Locate the cell with the specified text and output its [x, y] center coordinate. 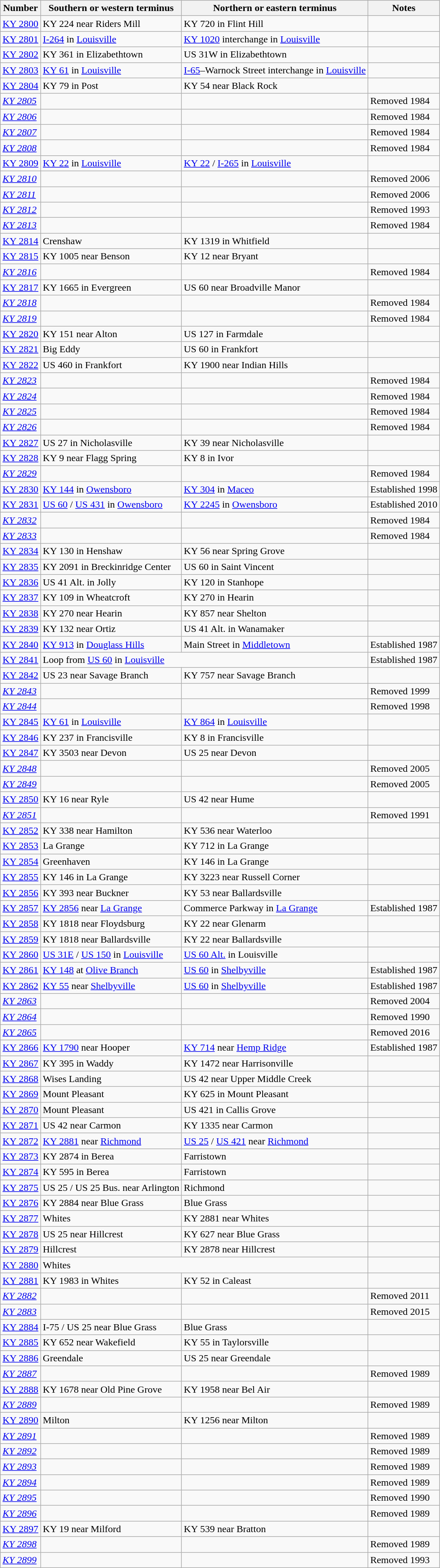
KY 3503 near Devon [111, 753]
KY 2845 [20, 722]
KY 55 in Taylorsville [275, 1343]
US 25 / US 25 Bus. near Arlington [111, 1188]
KY 913 in Douglass Hills [111, 644]
KY 2846 [20, 738]
Removed 2011 [404, 1296]
KY 2831 [20, 505]
KY 2899 [20, 1560]
KY 1005 near Benson [111, 256]
KY 2838 [20, 613]
KY 2825 [20, 411]
Milton [111, 1420]
KY 2866 [20, 1048]
KY 2832 [20, 520]
KY 2813 [20, 225]
KY 2820 [20, 334]
KY 1472 near Harrisonville [275, 1063]
KY 2896 [20, 1513]
US 60 Alt. in Louisville [275, 955]
KY 2836 [20, 582]
KY 2889 [20, 1405]
KY 52 in Caleast [275, 1281]
Established 1998 [404, 489]
KY 2823 [20, 380]
US 42 near Upper Middle Creek [275, 1079]
KY 2815 [20, 256]
Commerce Parkway in La Grange [275, 908]
KY 3223 near Russell Corner [275, 877]
KY 2810 [20, 179]
I-264 in Louisville [111, 39]
KY 2872 [20, 1141]
KY 132 near Ortiz [111, 629]
KY 2881 near Richmond [111, 1141]
KY 2833 [20, 536]
KY 2886 [20, 1358]
KY 2874 [20, 1172]
KY 2859 [20, 939]
KY 270 in Hearin [275, 598]
KY 2888 [20, 1389]
KY 1256 near Milton [275, 1420]
Hillcrest [111, 1250]
KY 2856 [20, 892]
KY 2873 [20, 1156]
KY 393 near Buckner [111, 892]
KY 2812 [20, 210]
KY 2817 [20, 287]
KY 16 near Ryle [111, 799]
Removed 1991 [404, 815]
KY 2894 [20, 1482]
KY 1958 near Bel Air [275, 1389]
KY 2875 [20, 1188]
KY 1818 near Floydsburg [111, 923]
KY 237 in Francisville [111, 738]
KY 2848 [20, 769]
I-75 / US 25 near Blue Grass [111, 1327]
US 60 near Broadville Manor [275, 287]
KY 757 near Savage Branch [275, 675]
KY 2843 [20, 691]
US 42 near Hume [275, 799]
KY 2839 [20, 629]
KY 2819 [20, 318]
KY 2849 [20, 784]
KY 2884 near Blue Grass [111, 1203]
KY 2871 [20, 1125]
KY 9 near Flagg Spring [111, 458]
KY 2868 [20, 1079]
KY 2800 [20, 24]
US 25 near Hillcrest [111, 1234]
KY 2890 [20, 1420]
KY 536 near Waterloo [275, 830]
KY 2884 [20, 1327]
KY 8 in Francisville [275, 738]
KY 2869 [20, 1094]
KY 2808 [20, 148]
Northern or eastern terminus [275, 8]
Crenshaw [111, 241]
KY 2855 [20, 877]
KY 2803 [20, 70]
Main Street in Middletown [275, 644]
KY 2892 [20, 1451]
KY 1818 near Ballardsville [111, 939]
KY 720 in Flint Hill [275, 24]
La Grange [111, 846]
KY 2878 [20, 1234]
KY 2841 [20, 660]
KY 864 in Louisville [275, 722]
KY 53 near Ballardsville [275, 892]
KY 2881 near Whites [275, 1219]
KY 56 near Spring Grove [275, 551]
KY 2821 [20, 349]
KY 2858 [20, 923]
KY 2091 in Breckinridge Center [111, 567]
KY 2885 [20, 1343]
KY 2802 [20, 55]
KY 1790 near Hooper [111, 1048]
KY 2830 [20, 489]
KY 39 near Nicholasville [275, 442]
KY 2844 [20, 707]
KY 144 in Owensboro [111, 489]
KY 1983 in Whites [111, 1281]
KY 2842 [20, 675]
US 25 near Devon [275, 753]
KY 2860 [20, 955]
KY 2856 near La Grange [111, 908]
KY 1900 near Indian Hills [275, 365]
KY 2882 [20, 1296]
KY 12 near Bryant [275, 256]
KY 1319 in Whitfield [275, 241]
KY 361 in Elizabethtown [111, 55]
KY 2877 [20, 1219]
KY 2891 [20, 1435]
KY 2829 [20, 474]
KY 2847 [20, 753]
KY 2865 [20, 1032]
Removed 1999 [404, 691]
KY 2837 [20, 598]
KY 2850 [20, 799]
US 31W in Elizabethtown [275, 55]
KY 2897 [20, 1529]
KY 1665 in Evergreen [111, 287]
KY 2861 [20, 970]
Removed 1998 [404, 707]
KY 2814 [20, 241]
KY 1020 interchange in Louisville [275, 39]
US 42 near Carmon [111, 1125]
KY 22 near Ballardsville [275, 939]
KY 2880 [20, 1265]
Richmond [275, 1188]
KY 1678 near Old Pine Grove [111, 1389]
KY 2853 [20, 846]
US 27 in Nicholasville [111, 442]
KY 54 near Black Rock [275, 86]
KY 2806 [20, 117]
Southern or western terminus [111, 8]
US 31E / US 150 in Louisville [111, 955]
KY 625 in Mount Pleasant [275, 1094]
KY 2828 [20, 458]
US 41 Alt. in Jolly [111, 582]
KY 22 in Louisville [111, 163]
US 60 in Saint Vincent [275, 567]
Loop from US 60 in Louisville [205, 660]
Greenhaven [111, 861]
Wises Landing [111, 1079]
KY 2879 [20, 1250]
Notes [404, 8]
KY 2876 [20, 1203]
KY 2809 [20, 163]
US 23 near Savage Branch [111, 675]
KY 2827 [20, 442]
KY 2867 [20, 1063]
KY 2863 [20, 1001]
KY 712 in La Grange [275, 846]
KY 120 in Stanhope [275, 582]
US 127 in Farmdale [275, 334]
KY 2881 [20, 1281]
KY 714 near Hemp Ridge [275, 1048]
KY 2854 [20, 861]
KY 109 in Wheatcroft [111, 598]
KY 595 in Berea [111, 1172]
KY 2245 in Owensboro [275, 505]
KY 22 / I-265 in Louisville [275, 163]
Number [20, 8]
US 460 in Frankfort [111, 365]
KY 2851 [20, 815]
KY 2878 near Hillcrest [275, 1250]
KY 539 near Bratton [275, 1529]
KY 395 in Waddy [111, 1063]
KY 2840 [20, 644]
Removed 2004 [404, 1001]
KY 55 near Shelbyville [111, 986]
KY 2811 [20, 194]
KY 857 near Shelton [275, 613]
KY 2883 [20, 1312]
KY 2864 [20, 1017]
KY 148 at Olive Branch [111, 970]
KY 2887 [20, 1374]
KY 2874 in Berea [111, 1156]
US 41 Alt. in Wanamaker [275, 629]
KY 8 in Ivor [275, 458]
KY 2898 [20, 1544]
KY 1335 near Carmon [275, 1125]
Big Eddy [111, 349]
Greendale [111, 1358]
KY 2870 [20, 1110]
KY 2862 [20, 986]
US 25 / US 421 near Richmond [275, 1141]
KY 19 near Milford [111, 1529]
KY 652 near Wakefield [111, 1343]
KY 270 near Hearin [111, 613]
KY 2852 [20, 830]
Established 2010 [404, 505]
Removed 2015 [404, 1312]
KY 2818 [20, 303]
KY 2801 [20, 39]
KY 304 in Maceo [275, 489]
Removed 2016 [404, 1032]
KY 2834 [20, 551]
I-65–Warnock Street interchange in Louisville [275, 70]
US 60 in Frankfort [275, 349]
US 421 in Callis Grove [275, 1110]
KY 2807 [20, 132]
KY 338 near Hamilton [111, 830]
KY 627 near Blue Grass [275, 1234]
KY 79 in Post [111, 86]
KY 224 near Riders Mill [111, 24]
US 25 near Greendale [275, 1358]
KY 2816 [20, 272]
KY 22 near Glenarm [275, 923]
KY 2895 [20, 1498]
KY 151 near Alton [111, 334]
KY 2857 [20, 908]
KY 2835 [20, 567]
KY 2805 [20, 101]
KY 130 in Henshaw [111, 551]
KY 2822 [20, 365]
KY 2826 [20, 427]
KY 2893 [20, 1467]
KY 2824 [20, 396]
US 60 / US 431 in Owensboro [111, 505]
KY 2804 [20, 86]
